Extract the [x, y] coordinate from the center of the cell holding the provided text.  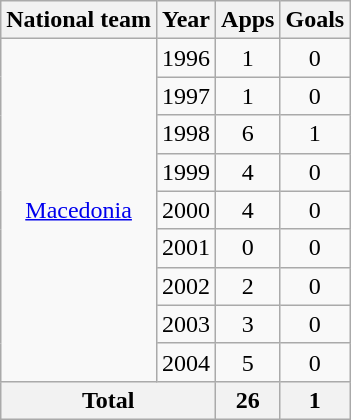
2002 [186, 286]
2000 [186, 210]
5 [248, 362]
26 [248, 400]
1996 [186, 58]
2 [248, 286]
1999 [186, 172]
6 [248, 134]
Goals [315, 20]
2003 [186, 324]
2001 [186, 248]
Macedonia [79, 210]
Total [108, 400]
1997 [186, 96]
1998 [186, 134]
3 [248, 324]
Year [186, 20]
National team [79, 20]
Apps [248, 20]
2004 [186, 362]
